For the text-containing cell, return its midpoint in [X, Y] coordinate format. 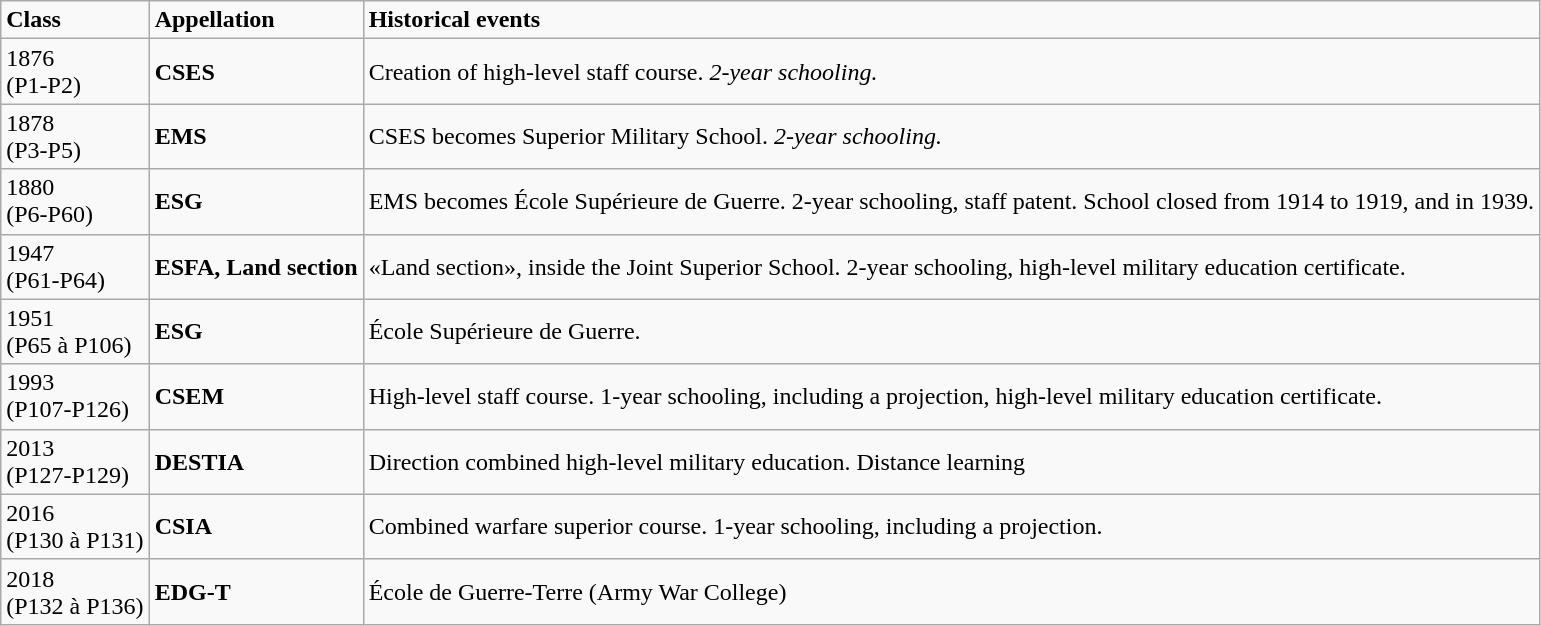
Appellation [256, 20]
DESTIA [256, 462]
High-level staff course. 1-year schooling, including a projection, high-level military education certificate. [951, 396]
2013(P127-P129) [75, 462]
Class [75, 20]
Historical events [951, 20]
CSES becomes Superior Military School. 2-year schooling. [951, 136]
1993(P107-P126) [75, 396]
École de Guerre-Terre (Army War College) [951, 592]
«Land section», inside the Joint Superior School. 2-year schooling, high-level military education certificate. [951, 266]
ESFA, Land section [256, 266]
École Supérieure de Guerre. [951, 332]
1878(P3-P5) [75, 136]
Creation of high-level staff course. 2-year schooling. [951, 72]
2018(P132 à P136) [75, 592]
EMS becomes École Supérieure de Guerre. 2-year schooling, staff patent. School closed from 1914 to 1919, and in 1939. [951, 202]
CSIA [256, 526]
Combined warfare superior course. 1-year schooling, including a projection. [951, 526]
1951(P65 à P106) [75, 332]
CSES [256, 72]
EDG-T [256, 592]
EMS [256, 136]
2016(P130 à P131) [75, 526]
1876(P1-P2) [75, 72]
1880(P6-P60) [75, 202]
CSEM [256, 396]
Direction combined high-level military education. Distance learning [951, 462]
1947(P61-P64) [75, 266]
